Extract the (X, Y) coordinate from the center of the cell holding the provided text.  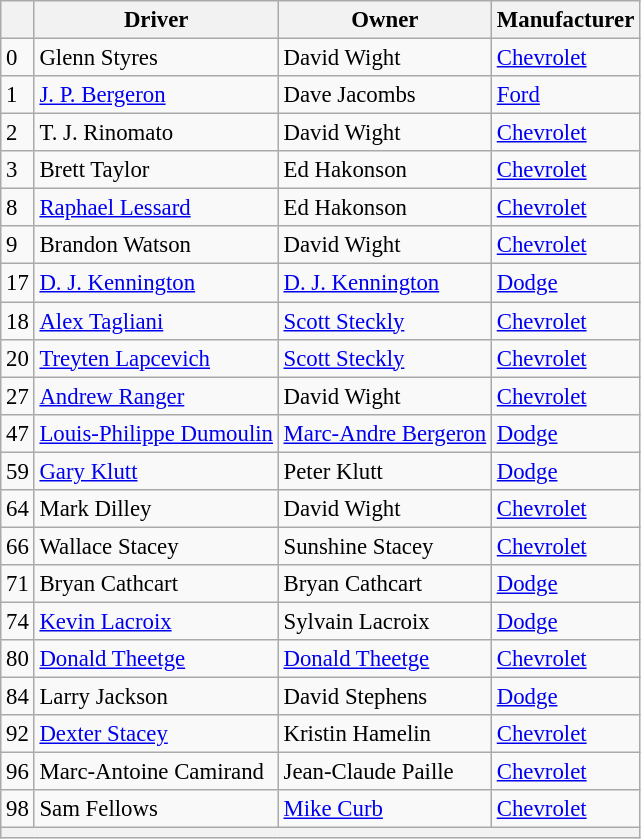
64 (18, 509)
66 (18, 546)
Larry Jackson (156, 697)
Marc-Andre Bergeron (384, 433)
T. J. Rinomato (156, 133)
Sunshine Stacey (384, 546)
Peter Klutt (384, 471)
Treyten Lapcevich (156, 358)
Wallace Stacey (156, 546)
Manufacturer (565, 20)
3 (18, 170)
Gary Klutt (156, 471)
47 (18, 433)
27 (18, 396)
Raphael Lessard (156, 208)
17 (18, 283)
Mark Dilley (156, 509)
9 (18, 245)
Dave Jacombs (384, 95)
8 (18, 208)
Owner (384, 20)
71 (18, 584)
Louis-Philippe Dumoulin (156, 433)
84 (18, 697)
96 (18, 772)
Dexter Stacey (156, 734)
Ford (565, 95)
Kristin Hamelin (384, 734)
J. P. Bergeron (156, 95)
Sylvain Lacroix (384, 621)
0 (18, 58)
18 (18, 321)
Jean-Claude Paille (384, 772)
74 (18, 621)
2 (18, 133)
20 (18, 358)
David Stephens (384, 697)
Andrew Ranger (156, 396)
Alex Tagliani (156, 321)
92 (18, 734)
Mike Curb (384, 809)
Brandon Watson (156, 245)
Kevin Lacroix (156, 621)
98 (18, 809)
Glenn Styres (156, 58)
Brett Taylor (156, 170)
Sam Fellows (156, 809)
Driver (156, 20)
80 (18, 659)
59 (18, 471)
Marc-Antoine Camirand (156, 772)
1 (18, 95)
